Determine the (X, Y) coordinate at the center of the cell enclosing the given text.  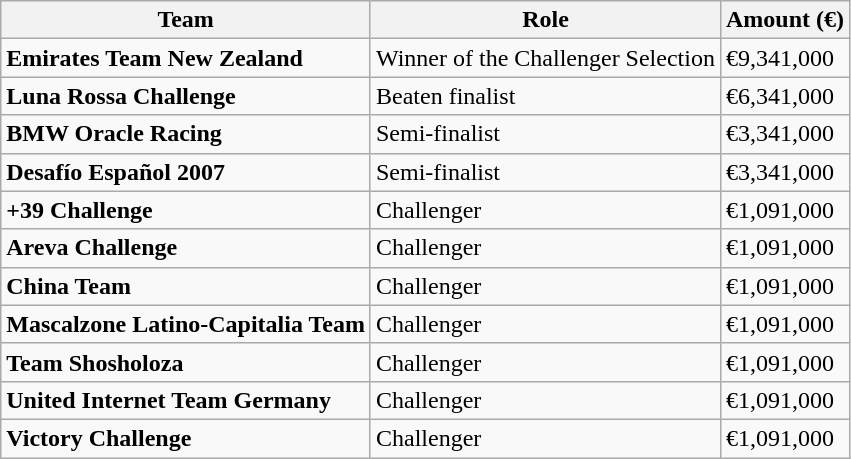
United Internet Team Germany (186, 400)
Beaten finalist (545, 96)
BMW Oracle Racing (186, 134)
Luna Rossa Challenge (186, 96)
Areva Challenge (186, 248)
Winner of the Challenger Selection (545, 58)
Mascalzone Latino-Capitalia Team (186, 324)
Emirates Team New Zealand (186, 58)
China Team (186, 286)
Victory Challenge (186, 438)
Role (545, 20)
€6,341,000 (784, 96)
Desafío Español 2007 (186, 172)
Team (186, 20)
+39 Challenge (186, 210)
€9,341,000 (784, 58)
Team Shosholoza (186, 362)
Amount (€) (784, 20)
